Extract the (X, Y) coordinate from the center of the cell holding the provided text.  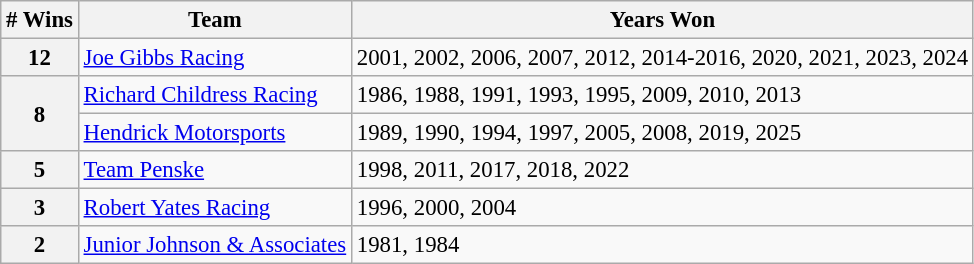
Joe Gibbs Racing (214, 58)
2 (40, 245)
Team (214, 20)
1981, 1984 (662, 245)
1986, 1988, 1991, 1993, 1995, 2009, 2010, 2013 (662, 95)
1989, 1990, 1994, 1997, 2005, 2008, 2019, 2025 (662, 133)
Richard Childress Racing (214, 95)
# Wins (40, 20)
8 (40, 114)
Junior Johnson & Associates (214, 245)
Years Won (662, 20)
3 (40, 208)
1998, 2011, 2017, 2018, 2022 (662, 170)
1996, 2000, 2004 (662, 208)
12 (40, 58)
Team Penske (214, 170)
2001, 2002, 2006, 2007, 2012, 2014-2016, 2020, 2021, 2023, 2024 (662, 58)
5 (40, 170)
Robert Yates Racing (214, 208)
Hendrick Motorsports (214, 133)
